Determine the (X, Y) coordinate at the center of the cell enclosing the given text.  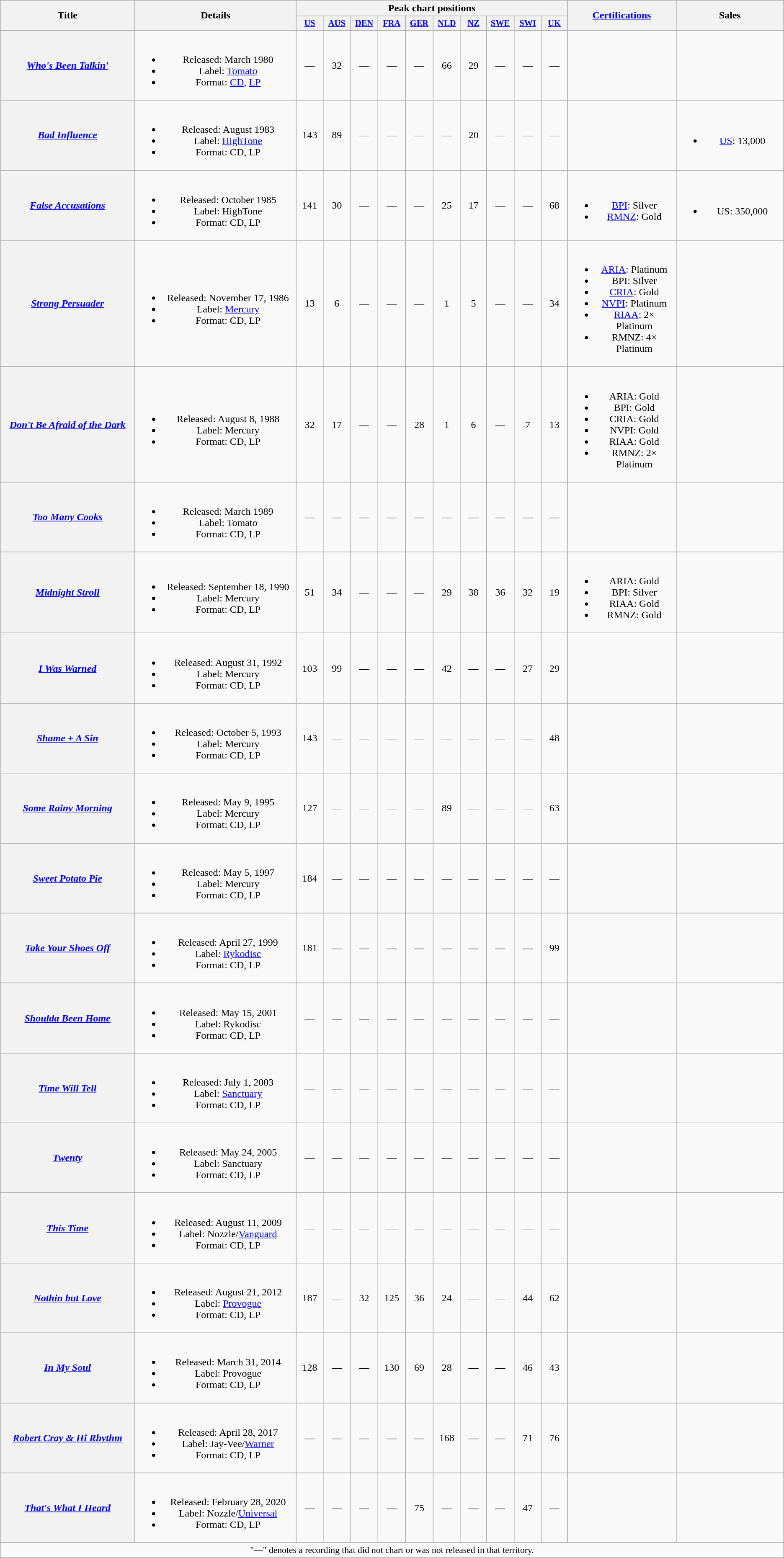
Released: March 1989Label: TomatoFormat: CD, LP (216, 517)
48 (554, 738)
38 (474, 593)
False Accusations (68, 205)
GER (419, 23)
75 (419, 1508)
That's What I Heard (68, 1508)
24 (447, 1297)
25 (447, 205)
Time Will Tell (68, 1088)
27 (528, 668)
Nothin but Love (68, 1297)
Released: April 27, 1999Label: RykodiscFormat: CD, LP (216, 948)
Released: October 5, 1993Label: MercuryFormat: CD, LP (216, 738)
168 (447, 1438)
Released: August 8, 1988Label: MercuryFormat: CD, LP (216, 425)
71 (528, 1438)
130 (391, 1368)
"—" denotes a recording that did not chart or was not released in that territory. (392, 1550)
Released: February 28, 2020Label: Nozzle/UniversalFormat: CD, LP (216, 1508)
46 (528, 1368)
This Time (68, 1228)
Sales (730, 15)
Peak chart positions (431, 8)
62 (554, 1297)
Released: September 18, 1990Label: MercuryFormat: CD, LP (216, 593)
125 (391, 1297)
Too Many Cooks (68, 517)
Certifications (622, 15)
Robert Cray & Hi Rhythm (68, 1438)
184 (309, 878)
Released: October 1985Label: HighToneFormat: CD, LP (216, 205)
51 (309, 593)
44 (528, 1297)
5 (474, 304)
Don't Be Afraid of the Dark (68, 425)
Title (68, 15)
63 (554, 808)
NZ (474, 23)
Details (216, 15)
Bad Influence (68, 136)
43 (554, 1368)
UK (554, 23)
SWI (528, 23)
20 (474, 136)
19 (554, 593)
127 (309, 808)
76 (554, 1438)
SWE (500, 23)
Released: May 15, 2001Label: RykodiscFormat: CD, LP (216, 1018)
69 (419, 1368)
Released: May 9, 1995Label: MercuryFormat: CD, LP (216, 808)
141 (309, 205)
103 (309, 668)
ARIA: PlatinumBPI: SilverCRIA: GoldNVPI: PlatinumRIAA: 2× PlatinumRMNZ: 4× Platinum (622, 304)
187 (309, 1297)
Released: March 1980Label: TomatoFormat: CD, LP (216, 65)
Released: March 31, 2014Label: ProvogueFormat: CD, LP (216, 1368)
Released: July 1, 2003Label: SanctuaryFormat: CD, LP (216, 1088)
Take Your Shoes Off (68, 948)
DEN (364, 23)
Shoulda Been Home (68, 1018)
FRA (391, 23)
Shame + A Sin (68, 738)
US (309, 23)
Strong Persuader (68, 304)
ARIA: GoldBPI: SilverRIAA: GoldRMNZ: Gold (622, 593)
42 (447, 668)
128 (309, 1368)
ARIA: GoldBPI: GoldCRIA: GoldNVPI: GoldRIAA: GoldRMNZ: 2× Platinum (622, 425)
Released: April 28, 2017Label: Jay-Vee/WarnerFormat: CD, LP (216, 1438)
Released: August 11, 2009Label: Nozzle/VanguardFormat: CD, LP (216, 1228)
Sweet Potato Pie (68, 878)
Some Rainy Morning (68, 808)
Released: May 24, 2005Label: SanctuaryFormat: CD, LP (216, 1158)
7 (528, 425)
I Was Warned (68, 668)
66 (447, 65)
47 (528, 1508)
Released: May 5, 1997Label: MercuryFormat: CD, LP (216, 878)
Released: November 17, 1986Label: MercuryFormat: CD, LP (216, 304)
Released: August 1983Label: HighToneFormat: CD, LP (216, 136)
30 (337, 205)
US: 350,000 (730, 205)
68 (554, 205)
US: 13,000 (730, 136)
Released: August 21, 2012Label: ProvogueFormat: CD, LP (216, 1297)
Who's Been Talkin' (68, 65)
AUS (337, 23)
BPI: SilverRMNZ: Gold (622, 205)
Midnight Stroll (68, 593)
Released: August 31, 1992Label: MercuryFormat: CD, LP (216, 668)
In My Soul (68, 1368)
181 (309, 948)
Twenty (68, 1158)
NLD (447, 23)
